Return the [X, Y] coordinate for the center point of the cell that contains the specified text.  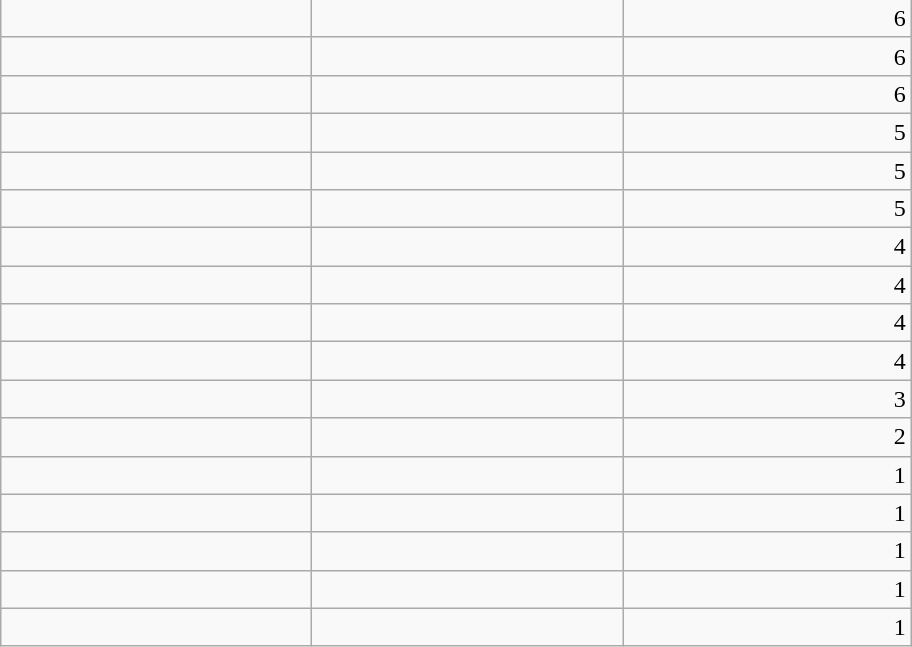
3 [767, 399]
2 [767, 437]
